Locate the cell with the specified text and output its (x, y) center coordinate. 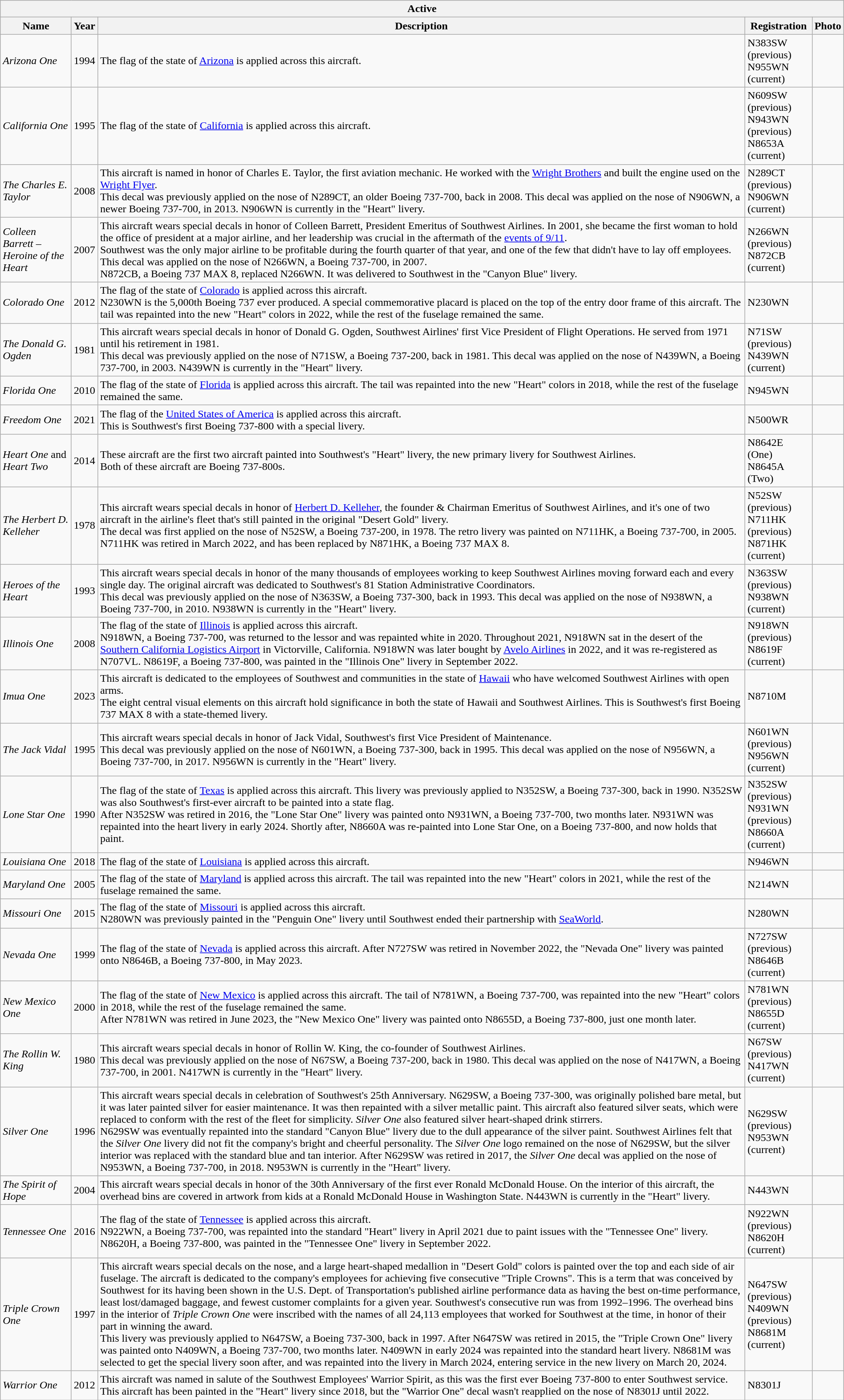
N500WR (779, 419)
The Herbert D. Kelleher (36, 525)
N214WN (779, 885)
Louisiana One (36, 862)
N8710M (779, 697)
N67SW (previous)N417WN (current) (779, 1060)
1997 (85, 1314)
N52SW (previous)N711HK (previous)N871HK (current) (779, 525)
N8301J (779, 1385)
2014 (85, 460)
1980 (85, 1060)
The Rollin W. King (36, 1060)
Florida One (36, 391)
1994 (85, 61)
Colleen Barrett – Heroine of the Heart (36, 250)
Name (36, 26)
N647SW (previous)N409WN (previous)N8681M (current) (779, 1314)
Description (421, 26)
N781WN (previous)N8655D (current) (779, 1008)
N71SW (previous)N439WN (current) (779, 350)
Nevada One (36, 954)
2021 (85, 419)
N230WN (779, 303)
The Charles E. Taylor (36, 190)
N280WN (779, 913)
New Mexico One (36, 1008)
N922WN (previous)N8620H (current) (779, 1231)
Freedom One (36, 419)
California One (36, 125)
1978 (85, 525)
Silver One (36, 1131)
2016 (85, 1231)
Imua One (36, 697)
Photo (828, 26)
Missouri One (36, 913)
1996 (85, 1131)
Tennessee One (36, 1231)
2010 (85, 391)
N289CT (previous)N906WN (current) (779, 190)
The Spirit of Hope (36, 1190)
Illinois One (36, 643)
1993 (85, 591)
2018 (85, 862)
Year (85, 26)
N383SW (previous)N955WN (current) (779, 61)
Heart One and Heart Two (36, 460)
The flag of the state of Arizona is applied across this aircraft. (421, 61)
2004 (85, 1190)
Arizona One (36, 61)
The flag of the state of California is applied across this aircraft. (421, 125)
2015 (85, 913)
Maryland One (36, 885)
N352SW (previous)N931WN (previous)N8660A (current) (779, 814)
N946WN (779, 862)
2023 (85, 697)
2005 (85, 885)
N629SW (previous)N953WN (current) (779, 1131)
1990 (85, 814)
N266WN (previous)N872CB (current) (779, 250)
The flag of the state of Louisiana is applied across this aircraft. (421, 862)
N609SW (previous)N943WN (previous)N8653A (current) (779, 125)
The Donald G. Ogden (36, 350)
N8642E (One)N8645A (Two) (779, 460)
N945WN (779, 391)
The flag of the United States of America is applied across this aircraft.This is Southwest's first Boeing 737-800 with a special livery. (421, 419)
Warrior One (36, 1385)
Lone Star One (36, 814)
Active (422, 9)
2000 (85, 1008)
2007 (85, 250)
N918WN (previous)N8619F (current) (779, 643)
N601WN (previous)N956WN (current) (779, 749)
N363SW (previous)N938WN (current) (779, 591)
Triple Crown One (36, 1314)
1999 (85, 954)
The Jack Vidal (36, 749)
Registration (779, 26)
N443WN (779, 1190)
Heroes of the Heart (36, 591)
N727SW (previous)N8646B (current) (779, 954)
1981 (85, 350)
Colorado One (36, 303)
